From the cell containing the given text, extract its center point as [x, y] coordinate. 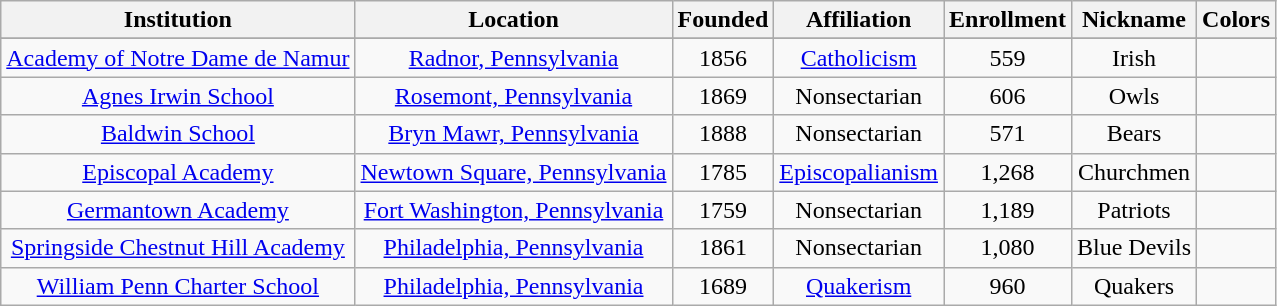
Baldwin School [178, 134]
960 [1008, 286]
1,268 [1008, 172]
Churchmen [1134, 172]
1785 [723, 172]
Owls [1134, 96]
1,080 [1008, 248]
1,189 [1008, 210]
Bryn Mawr, Pennsylvania [514, 134]
Bears [1134, 134]
Radnor, Pennsylvania [514, 58]
Agnes Irwin School [178, 96]
1759 [723, 210]
Blue Devils [1134, 248]
Institution [178, 20]
Nickname [1134, 20]
1856 [723, 58]
William Penn Charter School [178, 286]
Catholicism [859, 58]
Irish [1134, 58]
Location [514, 20]
Enrollment [1008, 20]
Rosemont, Pennsylvania [514, 96]
Episcopalianism [859, 172]
Quakerism [859, 286]
Affiliation [859, 20]
1888 [723, 134]
Fort Washington, Pennsylvania [514, 210]
Newtown Square, Pennsylvania [514, 172]
1689 [723, 286]
606 [1008, 96]
Patriots [1134, 210]
Academy of Notre Dame de Namur [178, 58]
1861 [723, 248]
Episcopal Academy [178, 172]
Founded [723, 20]
571 [1008, 134]
Colors [1236, 20]
559 [1008, 58]
1869 [723, 96]
Springside Chestnut Hill Academy [178, 248]
Quakers [1134, 286]
Germantown Academy [178, 210]
